For the text-containing cell, return its midpoint in (x, y) coordinate format. 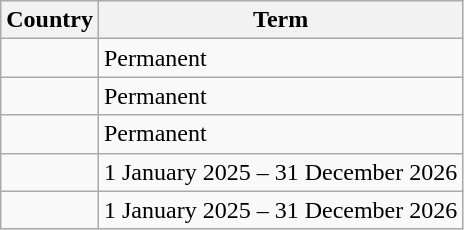
Term (280, 20)
Country (50, 20)
